Find where the given text appears and provide that cell's center as [X, Y] coordinate. 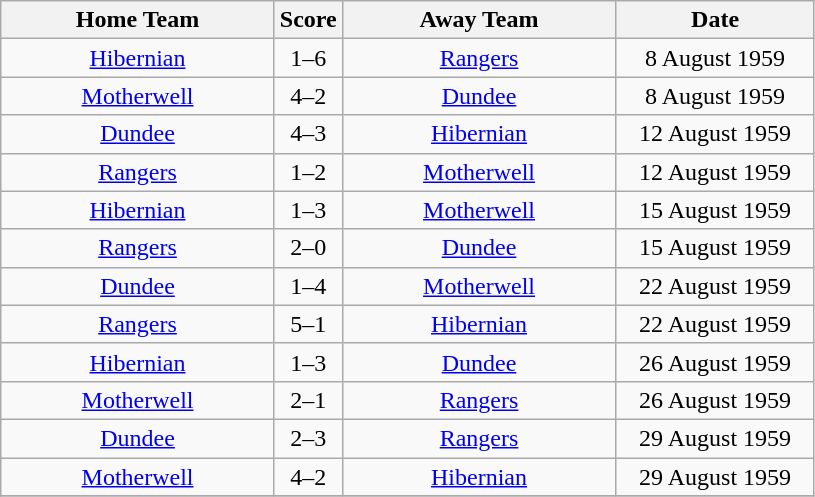
1–4 [308, 286]
5–1 [308, 324]
Home Team [138, 20]
2–1 [308, 400]
1–2 [308, 172]
2–3 [308, 438]
Away Team [479, 20]
1–6 [308, 58]
4–3 [308, 134]
Date [716, 20]
2–0 [308, 248]
Score [308, 20]
